Extract the [X, Y] coordinate from the center of the cell holding the provided text.  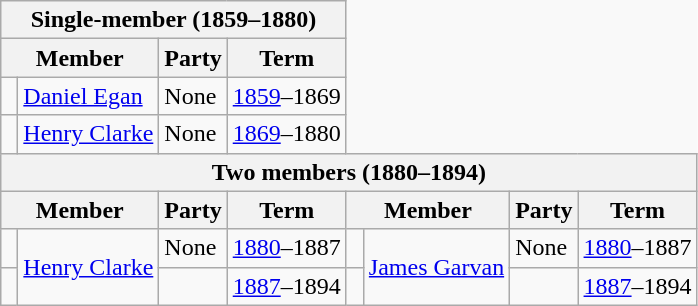
Daniel Egan [88, 96]
1859–1869 [286, 96]
Two members (1880–1894) [349, 172]
Single-member (1859–1880) [174, 20]
James Garvan [436, 267]
1869–1880 [286, 134]
